For the text-containing cell, return its midpoint in (X, Y) coordinate format. 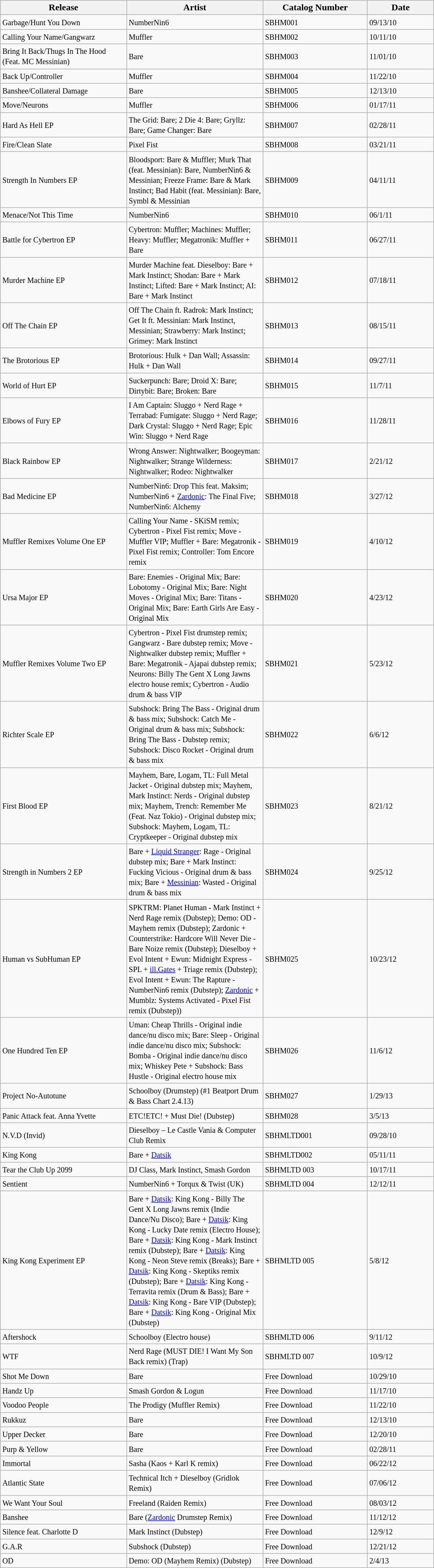
SBHM022 (315, 735)
12/20/10 (401, 1434)
09/27/11 (401, 360)
Schoolboy (Drumstep) (#1 Beatport Drum & Bass Chart 2.4.13) (195, 1096)
11/7/11 (401, 386)
06/27/11 (401, 239)
The Brotorious EP (63, 360)
Banshee (63, 1517)
SBHMLTD 004 (315, 1184)
SBHM015 (315, 386)
10/9/12 (401, 1356)
10/17/11 (401, 1169)
OD (63, 1561)
Strength in Numbers 2 EP (63, 872)
Date (401, 8)
Muffler Remixes Volume Two EP (63, 663)
11/01/10 (401, 57)
First Blood EP (63, 806)
Immortal (63, 1463)
Sentient (63, 1184)
I Am Captain: Sluggo + Nerd Rage + Terrabad: Fumigate: Sluggo + Nerd Rage; Dark Crystal: Sluggo + Nerd Rage; Epic Win: Sluggo + Nerd Rage (195, 421)
Silence feat. Charlotte D (63, 1532)
SBHMLTD 003 (315, 1169)
Bad Medicine EP (63, 496)
12/9/12 (401, 1532)
01/17/11 (401, 105)
Fire/Clean Slate (63, 144)
11/17/10 (401, 1390)
SBHM018 (315, 496)
Upper Decker (63, 1434)
SBHM009 (315, 179)
World of Hurt EP (63, 386)
3/5/13 (401, 1115)
King Kong (63, 1155)
Richter Scale EP (63, 735)
DJ Class, Mark Instinct, Smash Gordon (195, 1169)
9/11/12 (401, 1337)
Bring It Back/Thugs In The Hood (Feat. MC Messinian) (63, 57)
9/25/12 (401, 872)
Muffler Remixes Volume One EP (63, 541)
SBHM017 (315, 461)
Murder Machine EP (63, 280)
12/12/11 (401, 1184)
Pixel Fist (195, 144)
4/23/12 (401, 597)
Move/Neurons (63, 105)
08/03/12 (401, 1502)
Cybertron: Muffler; Machines: Muffler; Heavy: Muffler; Megatronik: Muffler + Bare (195, 239)
Suckerpunch: Bare; Droid X: Bare; Dirtybit: Bare; Broken: Bare (195, 386)
Battle for Cybertron EP (63, 239)
SBHM023 (315, 806)
SBHM013 (315, 325)
11/6/12 (401, 1050)
Ursa Major EP (63, 597)
Brotorious: Hulk + Dan Wall; Assassin: Hulk + Dan Wall (195, 360)
Black Rainbow EP (63, 461)
05/11/11 (401, 1155)
06/1/11 (401, 215)
SBHM019 (315, 541)
04/11/11 (401, 179)
10/11/10 (401, 37)
We Want Your Soul (63, 1502)
SBHMLTD 007 (315, 1356)
Off The Chain ft. Radrok: Mark Instinct; Get It ft. Messinian: Mark Instinct, Messinian; Strawberry: Mark Instinct; Grimey: Mark Instinct (195, 325)
Sasha (Kaos + Karl K remix) (195, 1463)
Human vs SubHuman EP (63, 958)
Demo: OD (Mayhem Remix) (Dubstep) (195, 1561)
Back Up/Controller (63, 76)
SBHM005 (315, 90)
8/21/12 (401, 806)
SBHM016 (315, 421)
2/21/12 (401, 461)
5/8/12 (401, 1260)
08/15/11 (401, 325)
Bare (Zardonic Drumstep Remix) (195, 1517)
SBHM020 (315, 597)
Elbows of Fury EP (63, 421)
Handz Up (63, 1390)
SBHMLTD001 (315, 1135)
1/29/13 (401, 1096)
SBHM028 (315, 1115)
SBHMLTD 005 (315, 1260)
SBHM011 (315, 239)
Schoolboy (Electro house) (195, 1337)
Subshock (Dubstep) (195, 1546)
11/12/12 (401, 1517)
NumberNin6: Drop This feat. Maksim; NumberNin6 + Zardonic: The Final Five; NumberNin6: Alchemy (195, 496)
Catalog Number (315, 8)
Murder Machine feat. Dieselboy: Bare + Mark Instinct; Shodan: Bare + Mark Instinct; Lifted: Bare + Mark Instinct; AI: Bare + Mark Instinct (195, 280)
The Prodigy (Muffler Remix) (195, 1405)
Dieselboy – Le Castle Vania & Computer Club Remix (195, 1135)
SBHM025 (315, 958)
The Grid: Bare; 2 Die 4: Bare; Gryllz: Bare; Game Changer: Bare (195, 124)
Aftershock (63, 1337)
11/28/11 (401, 421)
Shot Me Down (63, 1376)
Bare + Datsik (195, 1155)
SBHM003 (315, 57)
Off The Chain EP (63, 325)
SBHMLTD002 (315, 1155)
Rukkuz (63, 1419)
SBHM021 (315, 663)
SBHM010 (315, 215)
N.V.D (Invid) (63, 1135)
6/6/12 (401, 735)
Release (63, 8)
Banshee/Collateral Damage (63, 90)
Tear the Club Up 2099 (63, 1169)
Atlantic State (63, 1483)
SBHM008 (315, 144)
Panic Attack feat. Anna Yvette (63, 1115)
SBHM026 (315, 1050)
Nerd Rage (MUST DIE! I Want My Son Back remix) (Trap) (195, 1356)
Technical Itch + Dieselboy (Gridlok Remix) (195, 1483)
SBHM002 (315, 37)
10/29/10 (401, 1376)
Garbage/Hunt You Down (63, 22)
SBHM027 (315, 1096)
SBHM014 (315, 360)
Calling Your Name/Gangwarz (63, 37)
SBHM001 (315, 22)
ETC!ETC! + Must Die! (Dubstep) (195, 1115)
Voodoo People (63, 1405)
SBHM024 (315, 872)
NumberNin6 + Torqux & Twist (UK) (195, 1184)
Menace/Not This Time (63, 215)
Hard As Hell EP (63, 124)
One Hundred Ten EP (63, 1050)
10/23/12 (401, 958)
06/22/12 (401, 1463)
Artist (195, 8)
SBHM004 (315, 76)
Wrong Answer: Nightwalker; Boogeyman: Nightwalker; Strange Wilderness: Nightwalker; Rodeo: Nightwalker (195, 461)
SBHM007 (315, 124)
07/06/12 (401, 1483)
4/10/12 (401, 541)
Mark Instinct (Dubstep) (195, 1532)
SBHM012 (315, 280)
Freeland (Raiden Remix) (195, 1502)
3/27/12 (401, 496)
Purp & Yellow (63, 1449)
WTF (63, 1356)
King Kong Experiment EP (63, 1260)
5/23/12 (401, 663)
SBHMLTD 006 (315, 1337)
12/21/12 (401, 1546)
Smash Gordon & Logun (195, 1390)
09/28/10 (401, 1135)
SBHM006 (315, 105)
Strength In Numbers EP (63, 179)
03/21/11 (401, 144)
09/13/10 (401, 22)
Project No-Autotune (63, 1096)
07/18/11 (401, 280)
G.A.R (63, 1546)
2/4/13 (401, 1561)
